Locate the cell with the specified text and output its (X, Y) center coordinate. 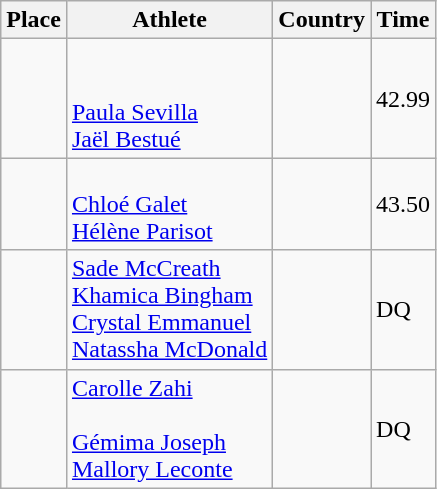
43.50 (404, 204)
Carolle ZahiGémima JosephMallory Leconte (169, 428)
Paula SevillaJaël Bestué (169, 98)
Country (322, 20)
Athlete (169, 20)
Place (34, 20)
Time (404, 20)
42.99 (404, 98)
Chloé GaletHélène Parisot (169, 204)
Sade McCreathKhamica BinghamCrystal EmmanuelNatassha McDonald (169, 310)
